Detect which cell encompasses the target text, then output its (x, y) center coordinate. 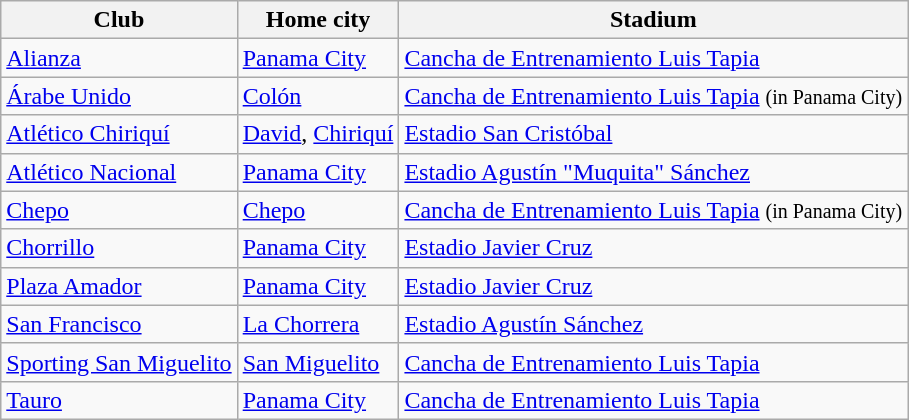
Estadio San Cristóbal (654, 134)
Atlético Nacional (119, 172)
La Chorrera (318, 324)
Club (119, 20)
San Francisco (119, 324)
David, Chiriquí (318, 134)
Plaza Amador (119, 286)
Tauro (119, 400)
Atlético Chiriquí (119, 134)
Sporting San Miguelito (119, 362)
Stadium (654, 20)
Colón (318, 96)
Chorrillo (119, 248)
Estadio Agustín Sánchez (654, 324)
Estadio Agustín "Muquita" Sánchez (654, 172)
Alianza (119, 58)
San Miguelito (318, 362)
Árabe Unido (119, 96)
Home city (318, 20)
